Capture the cell that displays the provided text and extract its (x, y) central coordinate. 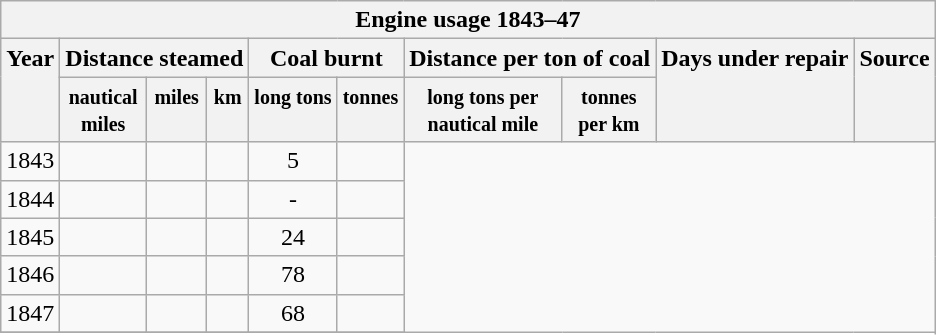
5 (293, 161)
tonnes (370, 110)
Days under repair (755, 90)
nauticalmiles (104, 110)
68 (293, 313)
1843 (30, 161)
78 (293, 275)
Distance per ton of coal (530, 58)
1844 (30, 199)
24 (293, 237)
1845 (30, 237)
long tons pernautical mile (483, 110)
Engine usage 1843–47 (468, 20)
Year (30, 90)
Distance steamed (154, 58)
1847 (30, 313)
1846 (30, 275)
- (293, 199)
Coal burnt (326, 58)
Source (894, 90)
tonnesper km (609, 110)
km (228, 110)
long tons (293, 110)
miles (177, 110)
